For the text-containing cell, return its midpoint in (x, y) coordinate format. 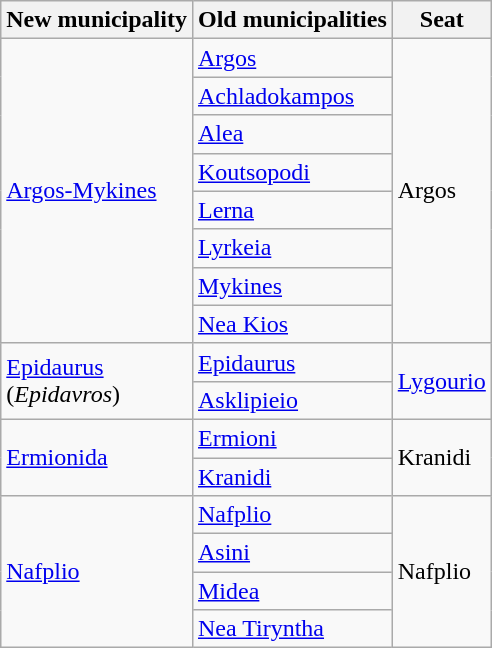
Achladokampos (292, 96)
Ermionida (97, 457)
Ermioni (292, 438)
Nea Tiryntha (292, 629)
Nea Kios (292, 324)
Seat (442, 20)
Old municipalities (292, 20)
New municipality (97, 20)
Mykines (292, 286)
Lerna (292, 210)
Epidaurus (292, 362)
Lygourio (442, 381)
Koutsopodi (292, 172)
Asini (292, 553)
Alea (292, 134)
Lyrkeia (292, 248)
Epidaurus (Epidavros) (97, 381)
Argos-Mykines (97, 191)
Midea (292, 591)
Asklipieio (292, 400)
